Output the [X, Y] coordinate of the center of the cell containing the given text.  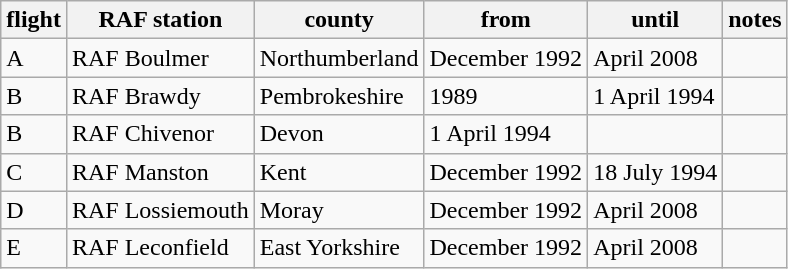
East Yorkshire [339, 248]
RAF Lossiemouth [160, 210]
notes [755, 20]
Moray [339, 210]
from [506, 20]
Devon [339, 134]
until [656, 20]
E [34, 248]
RAF Boulmer [160, 58]
Northumberland [339, 58]
county [339, 20]
RAF Brawdy [160, 96]
A [34, 58]
D [34, 210]
1989 [506, 96]
18 July 1994 [656, 172]
RAF Manston [160, 172]
C [34, 172]
Pembrokeshire [339, 96]
RAF Chivenor [160, 134]
flight [34, 20]
RAF Leconfield [160, 248]
RAF station [160, 20]
Kent [339, 172]
